Return [X, Y] of the center of cell containing provided text 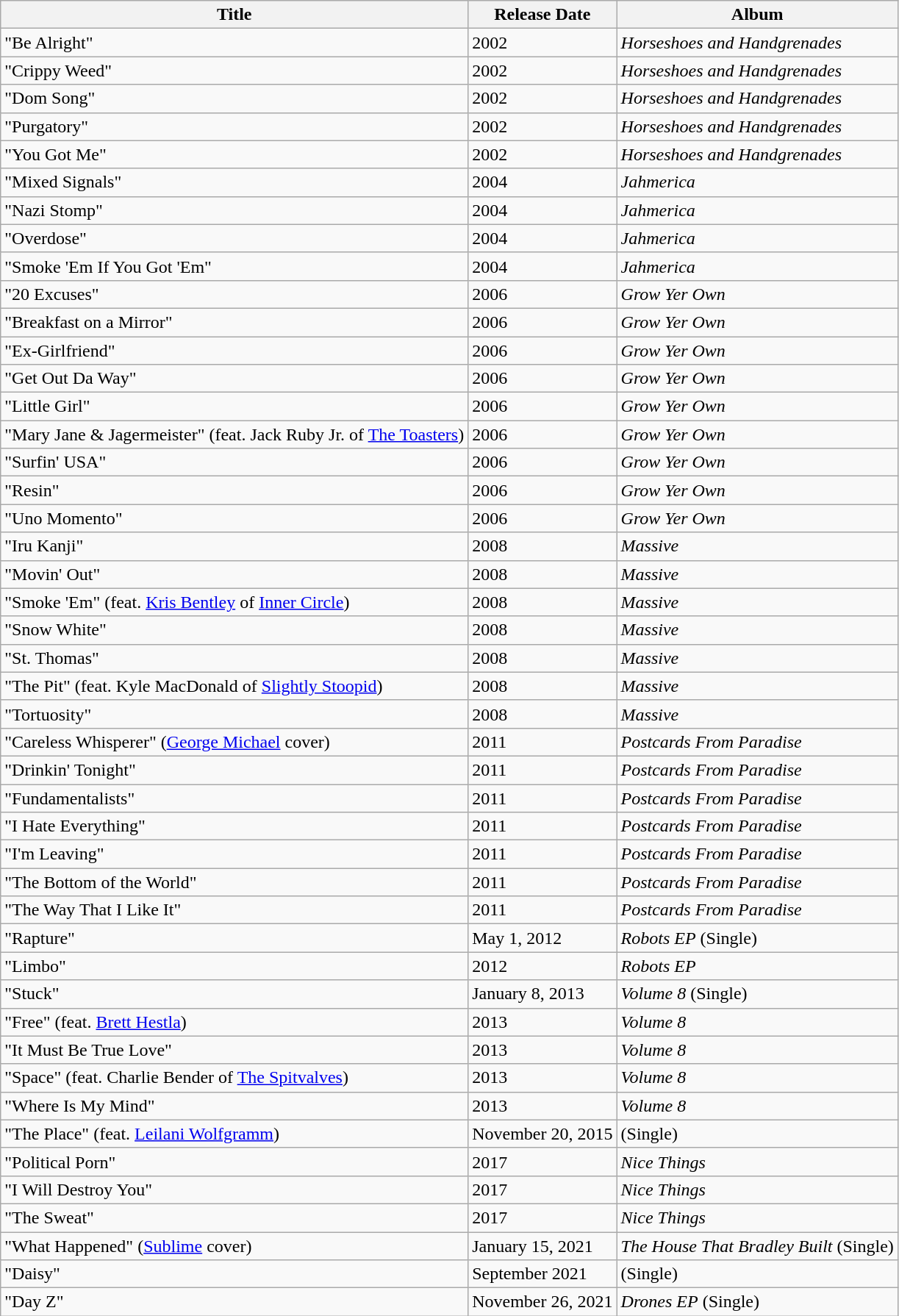
"Mixed Signals" [234, 182]
"Mary Jane & Jagermeister" (feat. Jack Ruby Jr. of The Toasters) [234, 435]
"What Happened" (Sublime cover) [234, 1246]
"It Must Be True Love" [234, 1050]
"20 Excuses" [234, 294]
"I Will Destroy You" [234, 1190]
"I'm Leaving" [234, 854]
"Overdose" [234, 238]
"Smoke 'Em If You Got 'Em" [234, 266]
"Day Z" [234, 1302]
"Uno Momento" [234, 518]
"The Pit" (feat. Kyle MacDonald of Slightly Stoopid) [234, 686]
Robots EP [757, 966]
"Snow White" [234, 630]
"Careless Whisperer" (George Michael cover) [234, 742]
"Rapture" [234, 938]
"Tortuosity" [234, 714]
January 8, 2013 [542, 994]
"St. Thomas" [234, 658]
Title [234, 15]
"The Way That I Like It" [234, 910]
Album [757, 15]
The House That Bradley Built (Single) [757, 1246]
2012 [542, 966]
September 2021 [542, 1274]
"Purgatory" [234, 126]
"Iru Kanji" [234, 546]
"The Place" (feat. Leilani Wolfgramm) [234, 1134]
"The Sweat" [234, 1217]
"You Got Me" [234, 154]
"Stuck" [234, 994]
May 1, 2012 [542, 938]
"Movin' Out" [234, 574]
"Ex-Girlfriend" [234, 351]
"Space" (feat. Charlie Bender of The Spitvalves) [234, 1078]
Robots EP (Single) [757, 938]
"Daisy" [234, 1274]
"Little Girl" [234, 407]
"Smoke 'Em" (feat. Kris Bentley of Inner Circle) [234, 602]
"I Hate Everything" [234, 826]
Volume 8 (Single) [757, 994]
"Drinkin' Tonight" [234, 770]
"Dom Song" [234, 99]
"The Bottom of the World" [234, 882]
"Nazi Stomp" [234, 210]
"Breakfast on a Mirror" [234, 322]
Drones EP (Single) [757, 1302]
"Where Is My Mind" [234, 1106]
"Surfin' USA" [234, 462]
January 15, 2021 [542, 1246]
"Political Porn" [234, 1162]
"Be Alright" [234, 43]
Release Date [542, 15]
"Free" (feat. Brett Hestla) [234, 1022]
"Resin" [234, 490]
November 20, 2015 [542, 1134]
"Fundamentalists" [234, 798]
"Limbo" [234, 966]
"Get Out Da Way" [234, 379]
"Crippy Weed" [234, 71]
November 26, 2021 [542, 1302]
